Pinpoint the cell where the given text exists, returning its [x, y] midpoint coordinate. 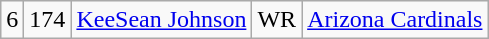
Arizona Cardinals [395, 20]
174 [48, 20]
KeeSean Johnson [162, 20]
6 [12, 20]
WR [277, 20]
